Provide the [X, Y] coordinate of the cell's center where the given text is located.  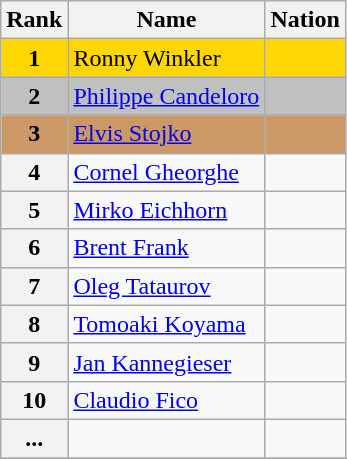
Claudio Fico [166, 400]
9 [34, 362]
Cornel Gheorghe [166, 172]
Rank [34, 20]
10 [34, 400]
Elvis Stojko [166, 134]
1 [34, 58]
... [34, 438]
Ronny Winkler [166, 58]
3 [34, 134]
2 [34, 96]
7 [34, 286]
Tomoaki Koyama [166, 324]
6 [34, 248]
5 [34, 210]
Oleg Tataurov [166, 286]
Mirko Eichhorn [166, 210]
Nation [305, 20]
Name [166, 20]
Philippe Candeloro [166, 96]
8 [34, 324]
Jan Kannegieser [166, 362]
Brent Frank [166, 248]
4 [34, 172]
